From the cell containing the given text, extract its center point as [x, y] coordinate. 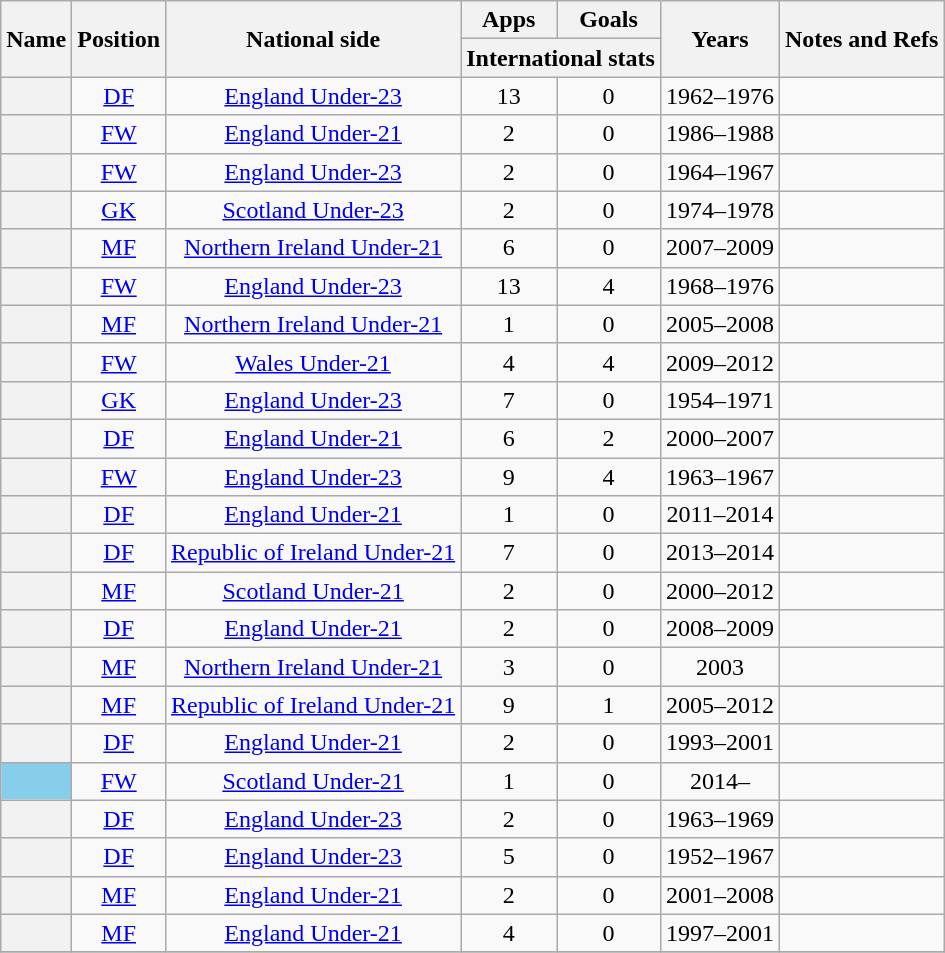
1968–1976 [720, 286]
1993–2001 [720, 743]
Goals [609, 20]
2007–2009 [720, 248]
Wales Under-21 [314, 362]
Notes and Refs [861, 39]
1954–1971 [720, 400]
Scotland Under-23 [314, 210]
2011–2014 [720, 515]
2009–2012 [720, 362]
Position [119, 39]
3 [509, 667]
1962–1976 [720, 96]
1964–1967 [720, 172]
2001–2008 [720, 895]
2013–2014 [720, 553]
1974–1978 [720, 210]
1952–1967 [720, 857]
1997–2001 [720, 933]
2005–2008 [720, 324]
1986–1988 [720, 134]
2003 [720, 667]
1963–1967 [720, 477]
5 [509, 857]
2000–2007 [720, 438]
Years [720, 39]
Apps [509, 20]
International stats [561, 58]
2008–2009 [720, 629]
1963–1969 [720, 819]
2000–2012 [720, 591]
2014– [720, 781]
Name [36, 39]
2005–2012 [720, 705]
National side [314, 39]
